Detect which cell encompasses the target text, then output its (x, y) center coordinate. 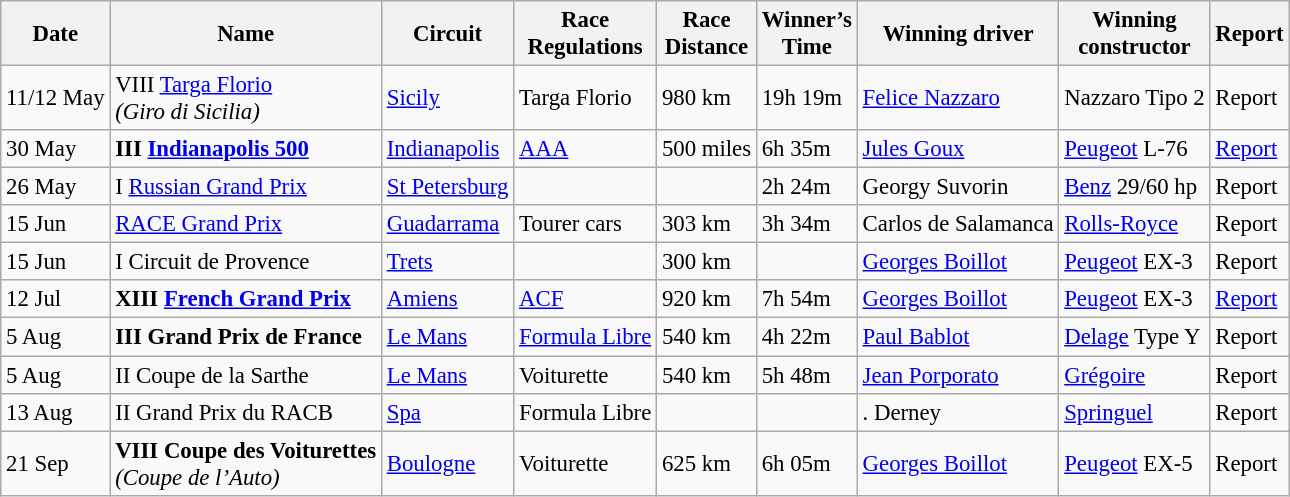
13 Aug (56, 412)
XIII French Grand Prix (246, 299)
I Russian Grand Prix (246, 187)
I Circuit de Provence (246, 262)
21 Sep (56, 464)
625 km (707, 464)
ACF (586, 299)
11/12 May (56, 98)
Boulogne (447, 464)
920 km (707, 299)
Winningconstructor (1134, 34)
19h 19m (806, 98)
RaceRegulations (586, 34)
12 Jul (56, 299)
III Indianapolis 500 (246, 149)
III Grand Prix de France (246, 337)
4h 22m (806, 337)
Guadarrama (447, 224)
7h 54m (806, 299)
Winning driver (958, 34)
Benz 29/60 hp (1134, 187)
2h 24m (806, 187)
Jules Goux (958, 149)
Paul Bablot (958, 337)
II Coupe de la Sarthe (246, 375)
Delage Type Y (1134, 337)
Indianapolis (447, 149)
Carlos de Salamanca (958, 224)
. Derney (958, 412)
VIII Coupe des Voiturettes(Coupe de l’Auto) (246, 464)
AAA (586, 149)
Springuel (1134, 412)
Peugeot L-76 (1134, 149)
300 km (707, 262)
6h 35m (806, 149)
3h 34m (806, 224)
6h 05m (806, 464)
30 May (56, 149)
Winner’sTime (806, 34)
Sicily (447, 98)
Georgy Suvorin (958, 187)
RaceDistance (707, 34)
St Petersburg (447, 187)
Date (56, 34)
Spa (447, 412)
Circuit (447, 34)
980 km (707, 98)
II Grand Prix du RACB (246, 412)
303 km (707, 224)
Nazzaro Tipo 2 (1134, 98)
Amiens (447, 299)
Peugeot EX-5 (1134, 464)
Felice Nazzaro (958, 98)
RACE Grand Prix (246, 224)
Name (246, 34)
Jean Porporato (958, 375)
VIII Targa Florio(Giro di Sicilia) (246, 98)
Targa Florio (586, 98)
Trets (447, 262)
5h 48m (806, 375)
500 miles (707, 149)
26 May (56, 187)
Rolls-Royce (1134, 224)
Grégoire (1134, 375)
Tourer cars (586, 224)
